Return the [x, y] coordinate for the center point of the cell that contains the specified text.  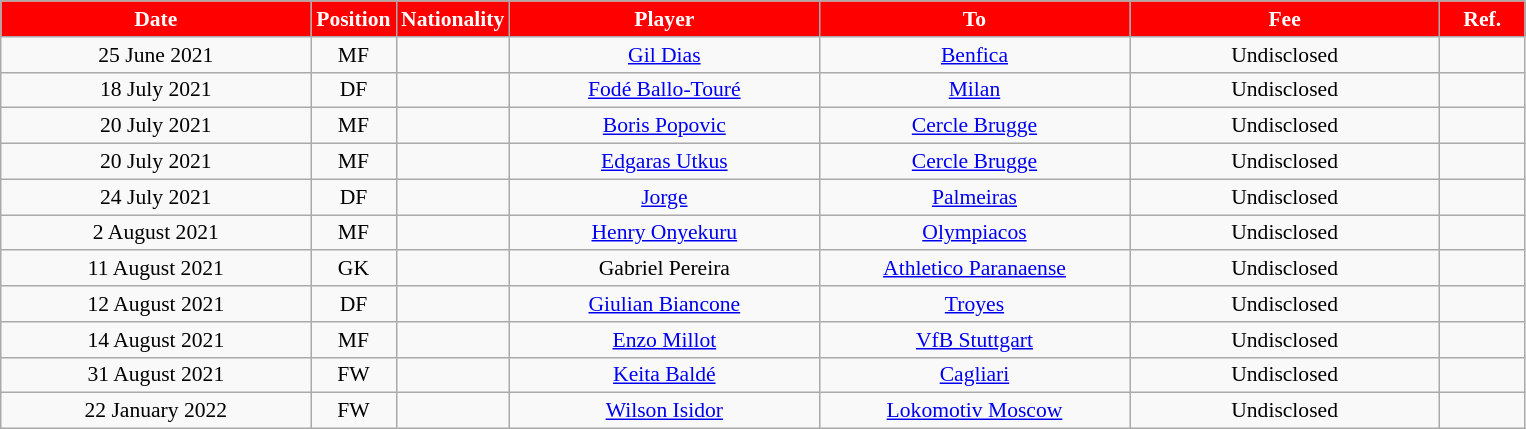
Troyes [974, 304]
Keita Baldé [664, 375]
Henry Onyekuru [664, 233]
Ref. [1482, 19]
Lokomotiv Moscow [974, 411]
Edgaras Utkus [664, 162]
2 August 2021 [156, 233]
To [974, 19]
14 August 2021 [156, 340]
Giulian Biancone [664, 304]
Boris Popovic [664, 126]
Athletico Paranaense [974, 269]
Enzo Millot [664, 340]
Date [156, 19]
Benfica [974, 55]
Nationality [452, 19]
Fee [1285, 19]
Player [664, 19]
Milan [974, 90]
Wilson Isidor [664, 411]
24 July 2021 [156, 197]
22 January 2022 [156, 411]
25 June 2021 [156, 55]
11 August 2021 [156, 269]
Gabriel Pereira [664, 269]
Olympiacos [974, 233]
GK [354, 269]
Jorge [664, 197]
12 August 2021 [156, 304]
VfB Stuttgart [974, 340]
Fodé Ballo-Touré [664, 90]
Gil Dias [664, 55]
Position [354, 19]
31 August 2021 [156, 375]
Cagliari [974, 375]
18 July 2021 [156, 90]
Palmeiras [974, 197]
